Scan for the cell matching the given text and deliver its [x, y] coordinate at center. 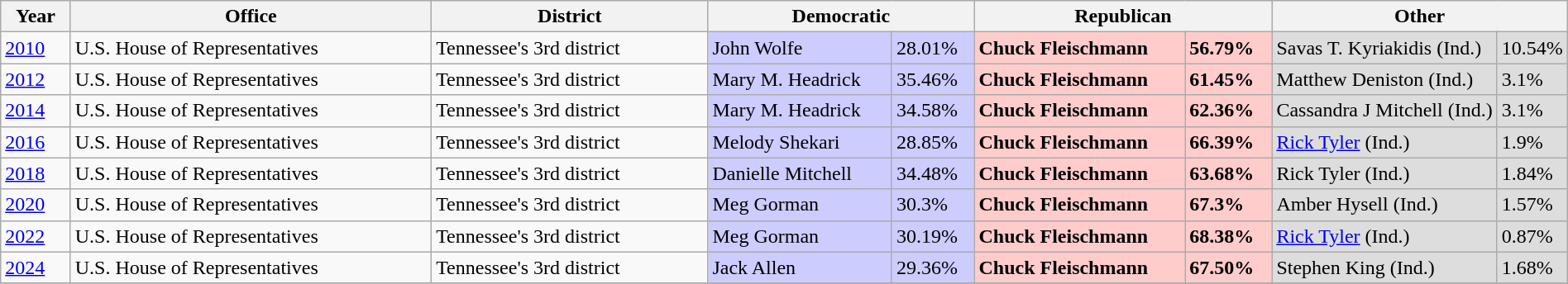
63.68% [1229, 173]
Matthew Deniston (Ind.) [1384, 79]
2024 [36, 267]
68.38% [1229, 236]
2018 [36, 173]
2020 [36, 205]
Cassandra J Mitchell (Ind.) [1384, 111]
56.79% [1229, 48]
Amber Hysell (Ind.) [1384, 205]
Year [36, 17]
67.50% [1229, 267]
61.45% [1229, 79]
Democratic [841, 17]
2010 [36, 48]
John Wolfe [801, 48]
2012 [36, 79]
66.39% [1229, 142]
28.01% [933, 48]
Danielle Mitchell [801, 173]
35.46% [933, 79]
Office [251, 17]
29.36% [933, 267]
Stephen King (Ind.) [1384, 267]
34.58% [933, 111]
62.36% [1229, 111]
30.19% [933, 236]
34.48% [933, 173]
Republican [1123, 17]
1.84% [1532, 173]
1.9% [1532, 142]
2014 [36, 111]
1.68% [1532, 267]
10.54% [1532, 48]
District [570, 17]
0.87% [1532, 236]
Jack Allen [801, 267]
2016 [36, 142]
2022 [36, 236]
30.3% [933, 205]
28.85% [933, 142]
Other [1419, 17]
67.3% [1229, 205]
Melody Shekari [801, 142]
1.57% [1532, 205]
Savas T. Kyriakidis (Ind.) [1384, 48]
